Provide the (x, y) coordinate of the cell's center where the given text is located.  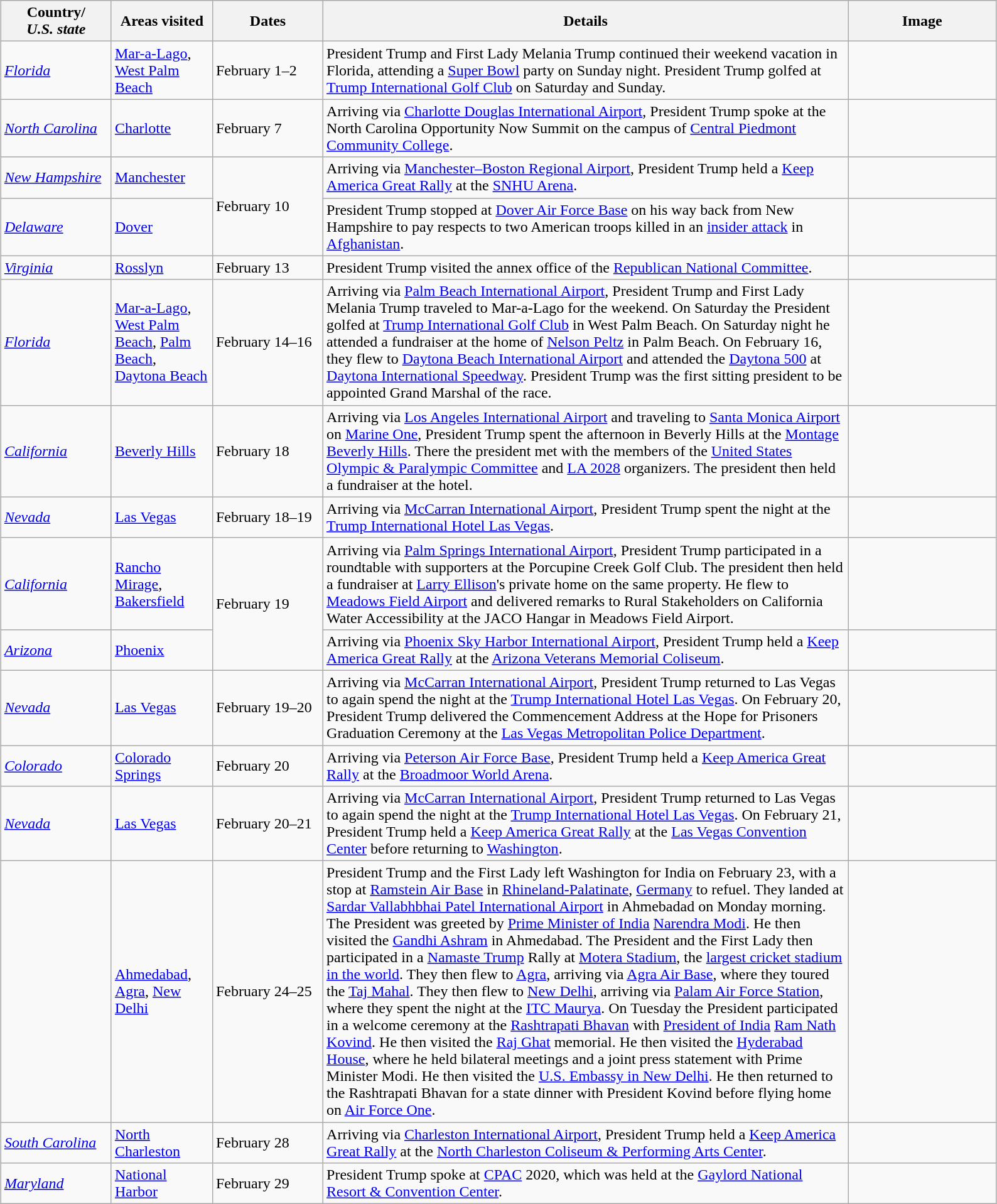
Image (922, 21)
South Carolina (56, 1143)
Maryland (56, 1183)
Arriving via Peterson Air Force Base, President Trump held a Keep America Great Rally at the Broadmoor World Arena. (586, 765)
February 19–20 (267, 707)
North Charleston (162, 1143)
February 13 (267, 268)
President Trump spoke at CPAC 2020, which was held at the Gaylord National Resort & Convention Center. (586, 1183)
February 7 (267, 128)
North Carolina (56, 128)
Colorado Springs (162, 765)
February 1–2 (267, 70)
New Hampshire (56, 177)
Beverly Hills (162, 451)
Mar-a-Lago, West Palm Beach, Palm Beach, Daytona Beach (162, 342)
Ahmedabad, Agra, New Delhi (162, 992)
February 28 (267, 1143)
Virginia (56, 268)
Charlotte (162, 128)
February 20 (267, 765)
Phoenix (162, 649)
Dover (162, 227)
February 20–21 (267, 824)
Delaware (56, 227)
Arriving via Manchester–Boston Regional Airport, President Trump held a Keep America Great Rally at the SNHU Arena. (586, 177)
Rancho Mirage, Bakersfield (162, 583)
February 24–25 (267, 992)
Arriving via McCarran International Airport, President Trump spent the night at the Trump International Hotel Las Vegas. (586, 518)
Colorado (56, 765)
Arizona (56, 649)
Rosslyn (162, 268)
President Trump visited the annex office of the Republican National Committee. (586, 268)
February 18 (267, 451)
February 10 (267, 206)
February 18–19 (267, 518)
Arriving via Phoenix Sky Harbor International Airport, President Trump held a Keep America Great Rally at the Arizona Veterans Memorial Coliseum. (586, 649)
Areas visited (162, 21)
National Harbor (162, 1183)
February 29 (267, 1183)
Country/U.S. state (56, 21)
February 14–16 (267, 342)
February 19 (267, 604)
Manchester (162, 177)
Dates (267, 21)
Details (586, 21)
Mar-a-Lago, West Palm Beach (162, 70)
